Locate the cell with the specified text and output its (x, y) center coordinate. 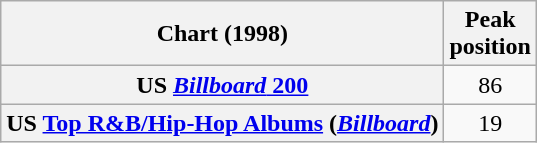
US Billboard 200 (222, 85)
Peak position (490, 34)
US Top R&B/Hip-Hop Albums (Billboard) (222, 123)
Chart (1998) (222, 34)
19 (490, 123)
86 (490, 85)
